For the text-containing cell, return its midpoint in [x, y] coordinate format. 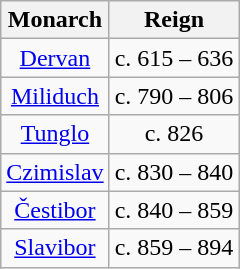
Čestibor [55, 210]
c. 830 – 840 [174, 172]
c. 615 – 636 [174, 58]
Czimislav [55, 172]
c. 840 – 859 [174, 210]
c. 790 – 806 [174, 96]
Slavibor [55, 248]
Tunglo [55, 134]
Miliduch [55, 96]
Reign [174, 20]
Monarch [55, 20]
c. 859 – 894 [174, 248]
c. 826 [174, 134]
Dervan [55, 58]
